Find where the given text appears and provide that cell's center as (x, y) coordinate. 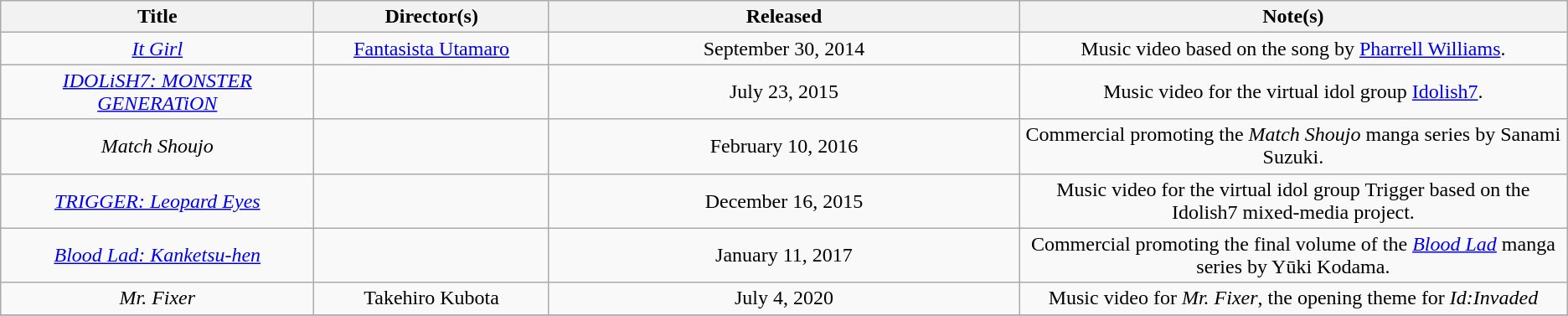
Released (784, 17)
February 10, 2016 (784, 146)
September 30, 2014 (784, 49)
It Girl (157, 49)
TRIGGER: Leopard Eyes (157, 201)
Note(s) (1293, 17)
December 16, 2015 (784, 201)
Music video for the virtual idol group Trigger based on the Idolish7 mixed-media project. (1293, 201)
January 11, 2017 (784, 255)
July 23, 2015 (784, 92)
Music video for the virtual idol group Idolish7. (1293, 92)
IDOLiSH7: MONSTER GENERATiON (157, 92)
Mr. Fixer (157, 298)
Director(s) (432, 17)
Match Shoujo (157, 146)
Commercial promoting the Match Shoujo manga series by Sanami Suzuki. (1293, 146)
Commercial promoting the final volume of the Blood Lad manga series by Yūki Kodama. (1293, 255)
Music video based on the song by Pharrell Williams. (1293, 49)
Music video for Mr. Fixer, the opening theme for Id:Invaded (1293, 298)
Title (157, 17)
Takehiro Kubota (432, 298)
July 4, 2020 (784, 298)
Fantasista Utamaro (432, 49)
Blood Lad: Kanketsu-hen (157, 255)
